Return (X, Y) of the center of cell containing provided text 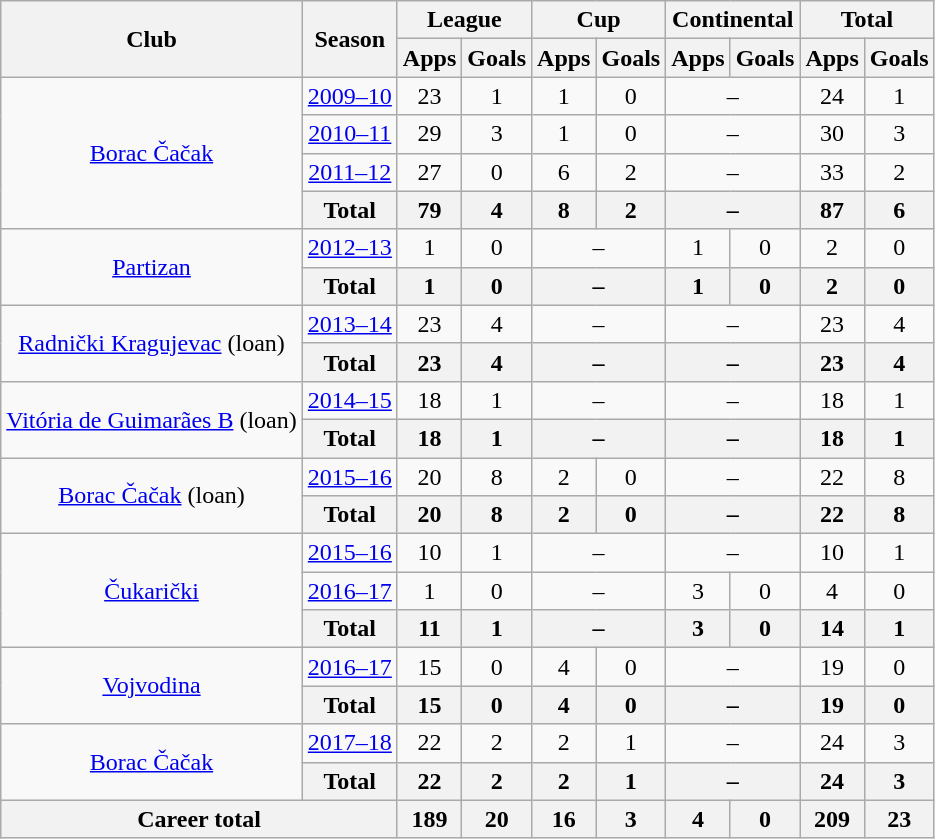
Borac Čačak (loan) (152, 496)
29 (429, 134)
2011–12 (350, 172)
2009–10 (350, 96)
30 (832, 134)
2013–14 (350, 324)
Club (152, 39)
2017–18 (350, 743)
189 (429, 819)
League (464, 20)
16 (564, 819)
Continental (733, 20)
Vojvodina (152, 686)
Career total (200, 819)
11 (429, 629)
209 (832, 819)
Partizan (152, 267)
14 (832, 629)
2010–11 (350, 134)
2014–15 (350, 400)
Čukarički (152, 591)
Radnički Kragujevac (loan) (152, 343)
27 (429, 172)
Vitória de Guimarães B (loan) (152, 419)
79 (429, 210)
2012–13 (350, 248)
87 (832, 210)
33 (832, 172)
Season (350, 39)
Cup (599, 20)
